From the cell containing the given text, extract its center point as (X, Y) coordinate. 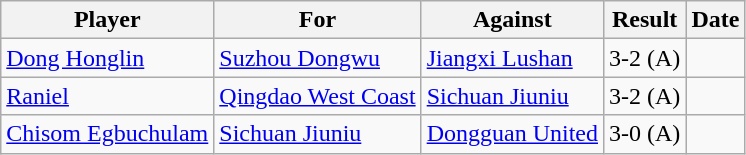
Player (108, 20)
3-0 (A) (645, 134)
Result (645, 20)
Dongguan United (512, 134)
Date (716, 20)
Dong Honglin (108, 58)
Qingdao West Coast (318, 96)
For (318, 20)
Chisom Egbuchulam (108, 134)
Against (512, 20)
Raniel (108, 96)
Suzhou Dongwu (318, 58)
Jiangxi Lushan (512, 58)
